Pinpoint the cell where the given text exists, returning its [x, y] midpoint coordinate. 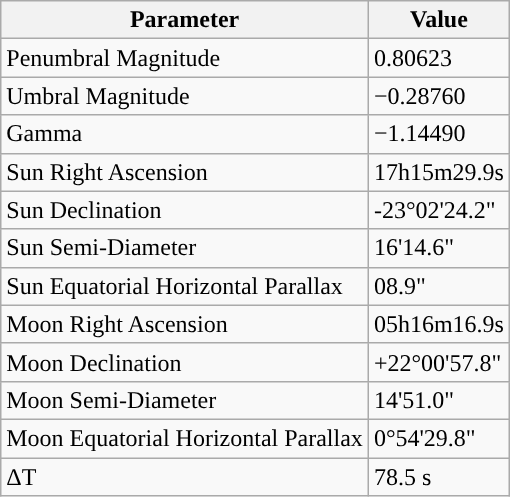
08.9" [438, 286]
Moon Equatorial Horizontal Parallax [185, 438]
14'51.0" [438, 400]
Sun Right Ascension [185, 172]
Gamma [185, 134]
−1.14490 [438, 134]
Moon Declination [185, 362]
0.80623 [438, 58]
+22°00'57.8" [438, 362]
0°54'29.8" [438, 438]
Umbral Magnitude [185, 96]
Sun Semi-Diameter [185, 248]
ΔT [185, 477]
Value [438, 20]
Moon Right Ascension [185, 324]
Penumbral Magnitude [185, 58]
Parameter [185, 20]
05h16m16.9s [438, 324]
16'14.6" [438, 248]
Moon Semi-Diameter [185, 400]
−0.28760 [438, 96]
17h15m29.9s [438, 172]
78.5 s [438, 477]
Sun Equatorial Horizontal Parallax [185, 286]
-23°02'24.2" [438, 210]
Sun Declination [185, 210]
